Provide the (x, y) coordinate of the cell's center where the given text is located.  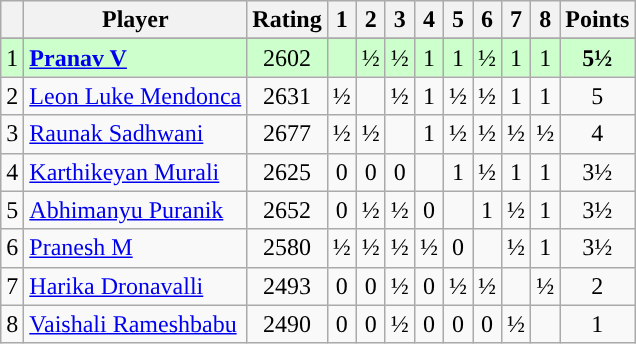
2493 (287, 286)
Pranav V (136, 58)
Leon Luke Mendonca (136, 96)
Player (136, 20)
5½ (598, 58)
Pranesh M (136, 248)
2625 (287, 172)
Points (598, 20)
2652 (287, 210)
Rating (287, 20)
2490 (287, 324)
Raunak Sadhwani (136, 134)
2602 (287, 58)
2677 (287, 134)
Karthikeyan Murali (136, 172)
Vaishali Rameshbabu (136, 324)
2631 (287, 96)
Harika Dronavalli (136, 286)
2580 (287, 248)
Abhimanyu Puranik (136, 210)
